Pinpoint the cell where the given text exists, returning its [X, Y] midpoint coordinate. 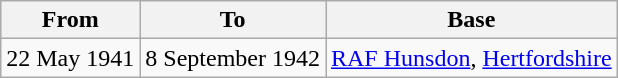
Base [472, 20]
RAF Hunsdon, Hertfordshire [472, 58]
8 September 1942 [233, 58]
To [233, 20]
From [70, 20]
22 May 1941 [70, 58]
